Output the (x, y) coordinate of the center of the cell containing the given text.  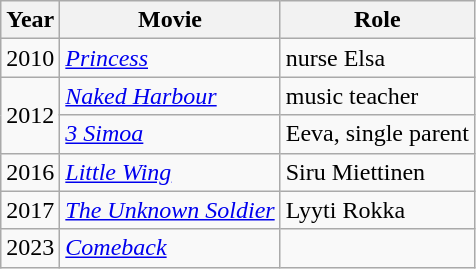
3 Simoa (170, 134)
Year (30, 20)
Movie (170, 20)
2016 (30, 172)
2012 (30, 115)
Lyyti Rokka (377, 210)
2017 (30, 210)
music teacher (377, 96)
Eeva, single parent (377, 134)
Princess (170, 58)
Little Wing (170, 172)
Siru Miettinen (377, 172)
2023 (30, 248)
Role (377, 20)
Comeback (170, 248)
nurse Elsa (377, 58)
Naked Harbour (170, 96)
2010 (30, 58)
The Unknown Soldier (170, 210)
